Return the (X, Y) coordinate for the center point of the cell that contains the specified text.  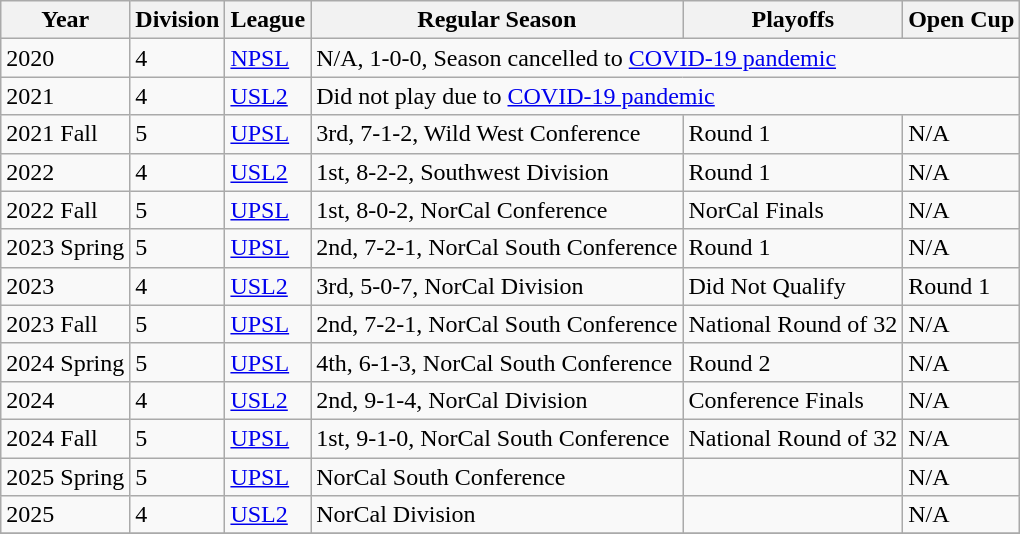
Did not play due to COVID-19 pandemic (666, 96)
Playoffs (793, 20)
Open Cup (962, 20)
Round 2 (793, 362)
2024 Spring (66, 362)
2021 Fall (66, 134)
2024 (66, 400)
2020 (66, 58)
2022 Fall (66, 210)
3rd, 7-1-2, Wild West Conference (497, 134)
2021 (66, 96)
Division (178, 20)
4th, 6-1-3, NorCal South Conference (497, 362)
Year (66, 20)
2024 Fall (66, 438)
2nd, 9-1-4, NorCal Division (497, 400)
Conference Finals (793, 400)
2025 Spring (66, 477)
1st, 8-2-2, Southwest Division (497, 172)
Did Not Qualify (793, 286)
NorCal Finals (793, 210)
3rd, 5-0-7, NorCal Division (497, 286)
League (268, 20)
2022 (66, 172)
NorCal Division (497, 515)
2023 Spring (66, 248)
NPSL (268, 58)
2023 (66, 286)
1st, 9-1-0, NorCal South Conference (497, 438)
2023 Fall (66, 324)
Regular Season (497, 20)
1st, 8-0-2, NorCal Conference (497, 210)
N/A, 1-0-0, Season cancelled to COVID-19 pandemic (666, 58)
NorCal South Conference (497, 477)
2025 (66, 515)
